Provide the (X, Y) coordinate of the cell's center where the given text is located.  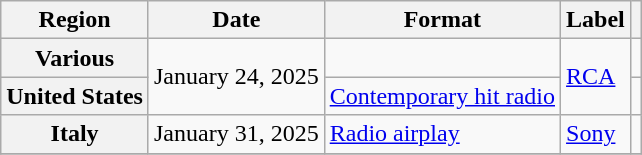
RCA (596, 77)
Contemporary hit radio (442, 96)
Various (75, 58)
Region (75, 20)
Date (236, 20)
Sony (596, 134)
January 24, 2025 (236, 77)
Format (442, 20)
January 31, 2025 (236, 134)
Italy (75, 134)
Label (596, 20)
United States (75, 96)
Radio airplay (442, 134)
